Detect which cell encompasses the target text, then output its [X, Y] center coordinate. 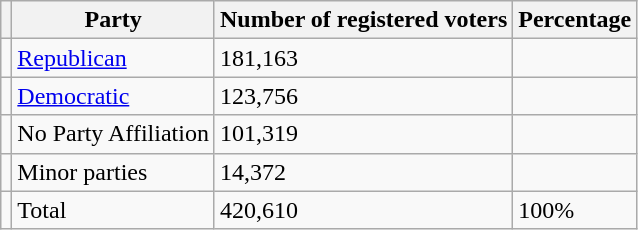
100% [575, 210]
Democratic [114, 96]
Percentage [575, 20]
Number of registered voters [363, 20]
Party [114, 20]
Minor parties [114, 172]
No Party Affiliation [114, 134]
101,319 [363, 134]
Republican [114, 58]
14,372 [363, 172]
123,756 [363, 96]
Total [114, 210]
420,610 [363, 210]
181,163 [363, 58]
